Locate the cell with the specified text and output its [X, Y] center coordinate. 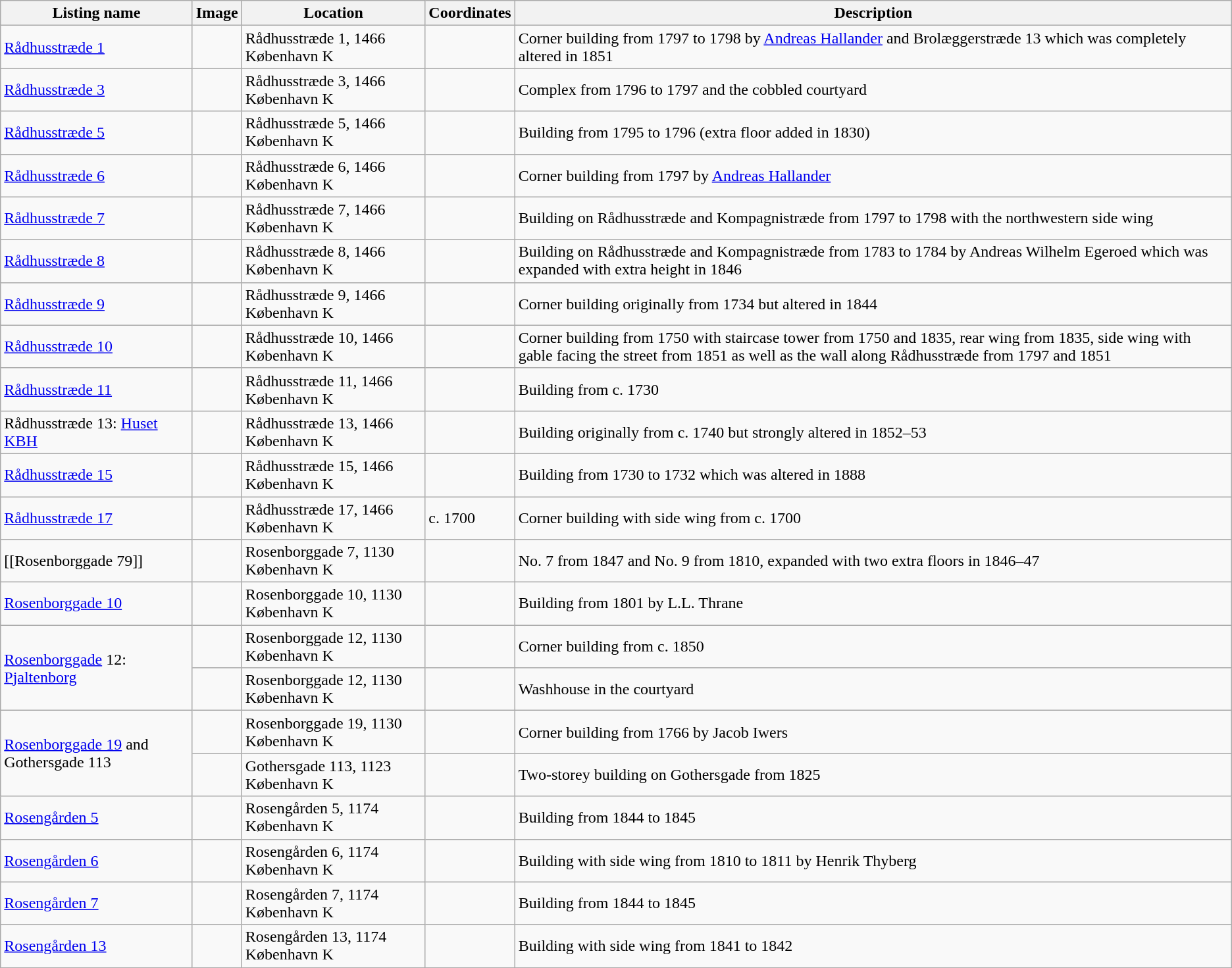
Corner building with side wing from c. 1700 [873, 517]
Two-storey building on Gothersgade from 1825 [873, 775]
Rådhusstræde 5 [96, 133]
Rådhusstræde 15 [96, 475]
Rosengården 6, 1174 København K [333, 861]
Rådhusstræde 9 [96, 304]
Rosenborggade 7, 1130 København K [333, 561]
Building from 1795 to 1796 (extra floor added in 1830) [873, 133]
c. 1700 [470, 517]
Gothersgade 113, 1123 København K [333, 775]
Rosengården 7, 1174 København K [333, 903]
Building from c. 1730 [873, 390]
Rådhusstræde 8, 1466 København K [333, 261]
[[Rosenborggade 79]] [96, 561]
Rådhusstræde 11 [96, 390]
Location [333, 13]
Rådhusstræde 17, 1466 København K [333, 517]
Rosenborggade 10 [96, 604]
Rosenborggade 10, 1130 København K [333, 604]
Corner building from 1797 by Andreas Hallander [873, 175]
Rådhusstræde 15, 1466 København K [333, 475]
Listing name [96, 13]
Rådhusstræde 9, 1466 København K [333, 304]
Description [873, 13]
Building on Rådhusstræde and Kompagnistræde from 1797 to 1798 with the northwestern side wing [873, 218]
Rådhusstræde 6, 1466 København K [333, 175]
Building from 1801 by L.L. Thrane [873, 604]
Rådhusstræde 6 [96, 175]
Corner building from c. 1850 [873, 646]
Building on Rådhusstræde and Kompagnistræde from 1783 to 1784 by Andreas Wilhelm Egeroed which was expanded with extra height in 1846 [873, 261]
Rosengården 5, 1174 København K [333, 817]
Corner building from 1797 to 1798 by Andreas Hallander and Brolæggerstræde 13 which was completely altered in 1851 [873, 47]
Rådhusstræde 1, 1466 København K [333, 47]
Rosengården 13 [96, 946]
Complex from 1796 to 1797 and the cobbled courtyard [873, 89]
Corner building originally from 1734 but altered in 1844 [873, 304]
Rådhusstræde 11, 1466 København K [333, 390]
Building from 1730 to 1732 which was altered in 1888 [873, 475]
Rosengården 7 [96, 903]
Rådhusstræde 13, 1466 København K [333, 432]
Rådhusstræde 17 [96, 517]
Building originally from c. 1740 but strongly altered in 1852–53 [873, 432]
Rosengården 6 [96, 861]
Building with side wing from 1810 to 1811 by Henrik Thyberg [873, 861]
Rosengården 5 [96, 817]
Rådhusstræde 7, 1466 København K [333, 218]
Coordinates [470, 13]
Rådhusstræde 5, 1466 København K [333, 133]
No. 7 from 1847 and No. 9 from 1810, expanded with two extra floors in 1846–47 [873, 561]
Washhouse in the courtyard [873, 690]
Image [217, 13]
Rosenborggade 12: Pjaltenborg [96, 668]
Rosenborggade 19, 1130 København K [333, 732]
Building with side wing from 1841 to 1842 [873, 946]
Rådhusstræde 7 [96, 218]
Rådhusstræde 3, 1466 København K [333, 89]
Rådhusstræde 1 [96, 47]
Rådhusstræde 3 [96, 89]
Rosengården 13, 1174 København K [333, 946]
Rådhusstræde 13: Huset KBH [96, 432]
Corner building from 1766 by Jacob Iwers [873, 732]
Rådhusstræde 10 [96, 346]
Rosenborggade 19 and Gothersgade 113 [96, 753]
Rådhusstræde 10, 1466 København K [333, 346]
Rådhusstræde 8 [96, 261]
